Locate the cell with the specified text and output its (X, Y) center coordinate. 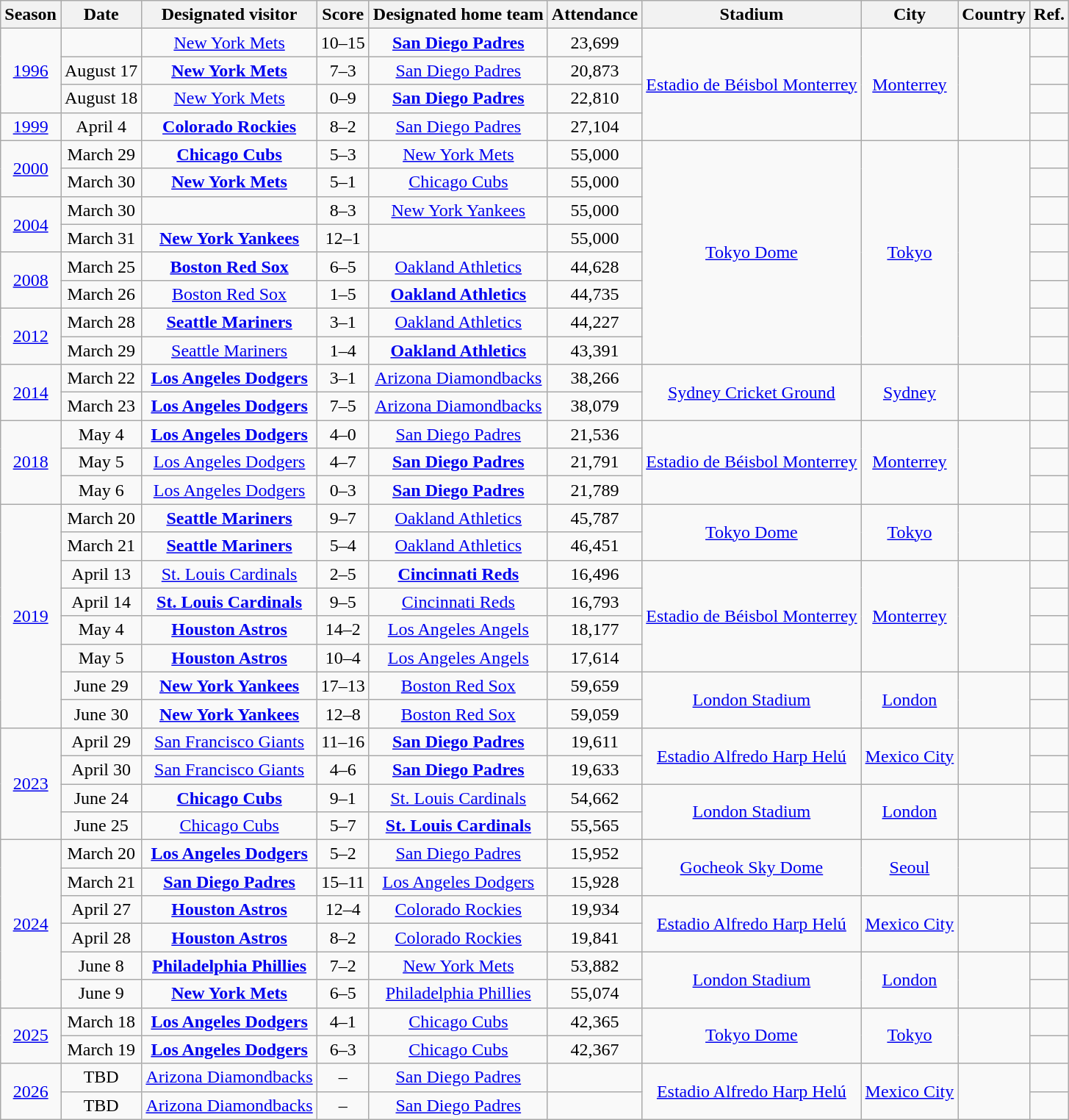
Attendance (594, 15)
2004 (31, 224)
9–5 (342, 602)
4–6 (342, 769)
1–5 (342, 294)
April 14 (101, 602)
23,699 (594, 43)
2008 (31, 280)
Stadium (752, 15)
21,789 (594, 490)
17,614 (594, 658)
44,227 (594, 322)
April 30 (101, 769)
March 28 (101, 322)
10–15 (342, 43)
19,611 (594, 742)
5–3 (342, 154)
7–5 (342, 406)
March 26 (101, 294)
18,177 (594, 630)
2025 (31, 1035)
Score (342, 15)
5–2 (342, 854)
27,104 (594, 126)
April 28 (101, 938)
53,882 (594, 966)
4–0 (342, 434)
38,079 (594, 406)
March 31 (101, 238)
June 30 (101, 714)
1996 (31, 71)
19,841 (594, 938)
August 18 (101, 98)
March 18 (101, 1022)
54,662 (594, 797)
19,633 (594, 769)
55,074 (594, 994)
22,810 (594, 98)
Country (994, 15)
8–3 (342, 210)
May 6 (101, 490)
9–7 (342, 518)
2019 (31, 616)
14–2 (342, 630)
7–2 (342, 966)
June 24 (101, 797)
11–16 (342, 742)
44,735 (594, 294)
4–7 (342, 462)
12–1 (342, 238)
38,266 (594, 378)
0–3 (342, 490)
Sydney (910, 392)
Ref. (1049, 15)
2014 (31, 392)
43,391 (594, 351)
19,934 (594, 910)
20,873 (594, 71)
March 25 (101, 266)
15–11 (342, 882)
16,793 (594, 602)
1–4 (342, 351)
55,565 (594, 826)
21,791 (594, 462)
2023 (31, 783)
21,536 (594, 434)
59,059 (594, 714)
March 23 (101, 406)
7–3 (342, 71)
5–4 (342, 546)
June 29 (101, 686)
2000 (31, 168)
Designated visitor (229, 15)
46,451 (594, 546)
2012 (31, 336)
5–7 (342, 826)
44,628 (594, 266)
6–3 (342, 1049)
June 8 (101, 966)
42,367 (594, 1049)
June 9 (101, 994)
June 25 (101, 826)
City (910, 15)
Sydney Cricket Ground (752, 392)
Designated home team (458, 15)
2018 (31, 462)
42,365 (594, 1022)
4–1 (342, 1022)
59,659 (594, 686)
15,928 (594, 882)
2–5 (342, 574)
5–1 (342, 182)
16,496 (594, 574)
45,787 (594, 518)
15,952 (594, 854)
12–4 (342, 910)
Seoul (910, 868)
17–13 (342, 686)
Date (101, 15)
10–4 (342, 658)
Gocheok Sky Dome (752, 868)
March 19 (101, 1049)
April 13 (101, 574)
Season (31, 15)
August 17 (101, 71)
April 27 (101, 910)
12–8 (342, 714)
April 4 (101, 126)
1999 (31, 126)
March 22 (101, 378)
2024 (31, 924)
2026 (31, 1091)
0–9 (342, 98)
April 29 (101, 742)
9–1 (342, 797)
